Scan for the cell matching the given text and deliver its (x, y) coordinate at center. 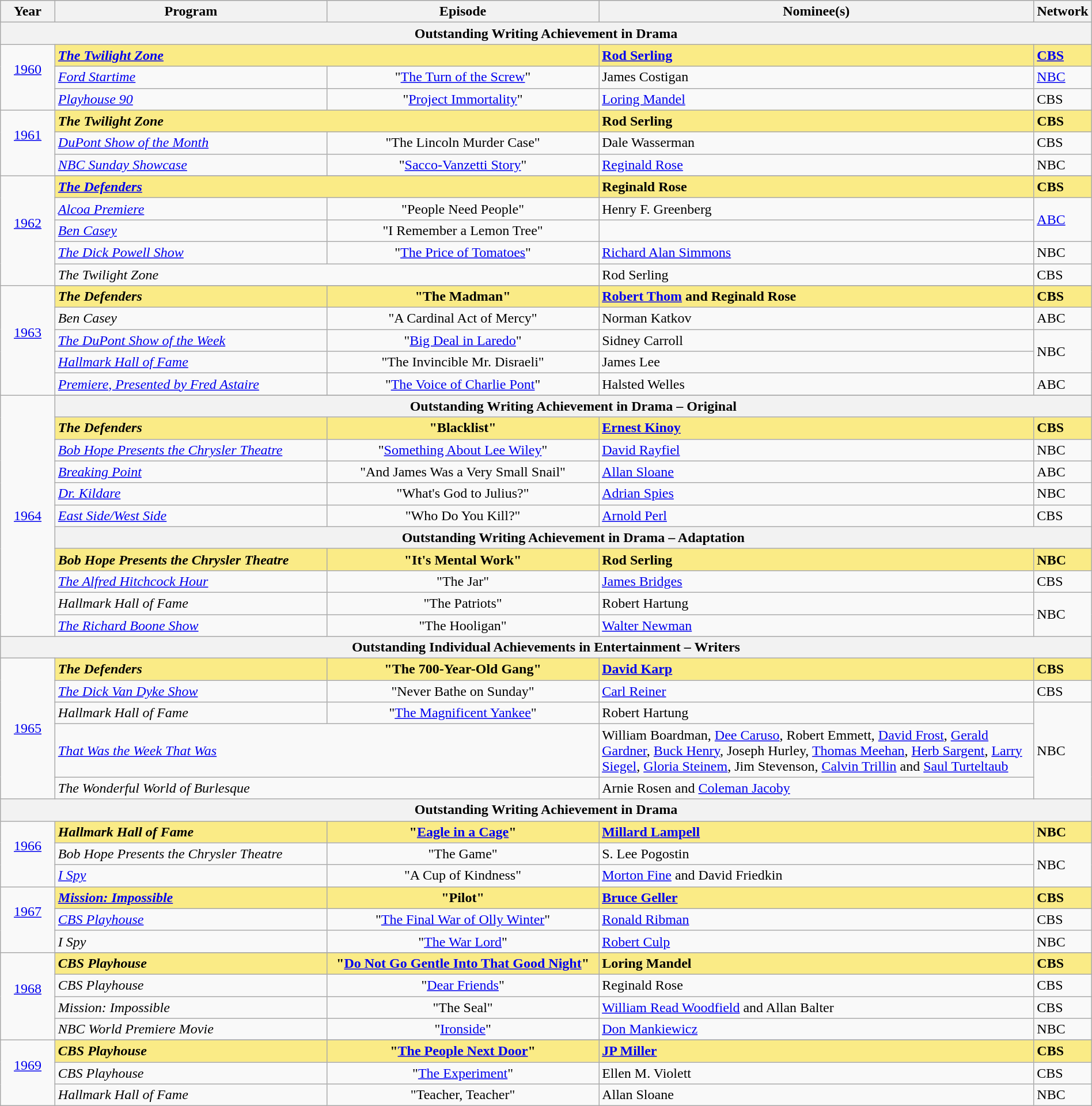
Don Mankiewicz (817, 1029)
"The Price of Tomatoes" (462, 252)
Nominee(s) (817, 12)
William Read Woodfield and Allan Balter (817, 1007)
"People Need People" (462, 209)
"The Seal" (462, 1007)
1966 (28, 854)
Outstanding Individual Achievements in Entertainment – Writers (546, 647)
Morton Fine and David Friedkin (817, 876)
1968 (28, 996)
"The Voice of Charlie Pont" (462, 384)
Network (1063, 12)
Norman Katkov (817, 319)
Outstanding Writing Achievement in Drama – Adaptation (573, 537)
"The Invincible Mr. Disraeli" (462, 362)
Carl Reiner (817, 691)
1967 (28, 919)
"The Turn of the Screw" (462, 77)
Ernest Kinoy (817, 428)
Robert Culp (817, 941)
Richard Alan Simmons (817, 252)
Dale Wasserman (817, 143)
The Richard Boone Show (191, 625)
"The Jar" (462, 581)
Halsted Welles (817, 384)
"The Experiment" (462, 1073)
"Eagle in a Cage" (462, 832)
"Big Deal in Laredo" (462, 340)
"The Hooligan" (462, 625)
"Who Do You Kill?" (462, 516)
Alcoa Premiere (191, 209)
"It's Mental Work" (462, 559)
1960 (28, 77)
"Do Not Go Gentle Into That Good Night" (462, 963)
1963 (28, 340)
Year (28, 12)
"A Cardinal Act of Mercy" (462, 319)
"The Patriots" (462, 603)
Breaking Point (191, 472)
Walter Newman (817, 625)
"Dear Friends" (462, 985)
That Was the Week That Was (327, 751)
1969 (28, 1073)
Arnie Rosen and Coleman Jacoby (817, 788)
Program (191, 12)
1961 (28, 143)
"Something About Lee Wiley" (462, 450)
"The 700-Year-Old Gang" (462, 669)
"The Magnificent Yankee" (462, 713)
1965 (28, 729)
East Side/West Side (191, 516)
1962 (28, 230)
"Sacco-Vanzetti Story" (462, 165)
Robert Thom and Reginald Rose (817, 297)
Playhouse 90 (191, 99)
Arnold Perl (817, 516)
Millard Lampell (817, 832)
The DuPont Show of the Week (191, 340)
Premiere, Presented by Fred Astaire (191, 384)
Dr. Kildare (191, 494)
"The People Next Door" (462, 1051)
"Teacher, Teacher" (462, 1095)
Henry F. Greenberg (817, 209)
"The Game" (462, 854)
"The War Lord" (462, 941)
Episode (462, 12)
"And James Was a Very Small Snail" (462, 472)
NBC Sunday Showcase (191, 165)
Ford Startime (191, 77)
Ronald Ribman (817, 919)
The Wonderful World of Burlesque (327, 788)
DuPont Show of the Month (191, 143)
Sidney Carroll (817, 340)
David Karp (817, 669)
"Blacklist" (462, 428)
1964 (28, 516)
David Rayfiel (817, 450)
"Ironside" (462, 1029)
The Alfred Hitchcock Hour (191, 581)
James Costigan (817, 77)
"A Cup of Kindness" (462, 876)
"I Remember a Lemon Tree" (462, 230)
S. Lee Pogostin (817, 854)
Outstanding Writing Achievement in Drama – Original (573, 406)
Bruce Geller (817, 897)
"The Final War of Olly Winter" (462, 919)
The Dick Powell Show (191, 252)
James Bridges (817, 581)
JP Miller (817, 1051)
NBC World Premiere Movie (191, 1029)
The Dick Van Dyke Show (191, 691)
James Lee (817, 362)
"What's God to Julius?" (462, 494)
"The Madman" (462, 297)
"Pilot" (462, 897)
"Project Immortality" (462, 99)
"Never Bathe on Sunday" (462, 691)
"The Lincoln Murder Case" (462, 143)
Adrian Spies (817, 494)
Ellen M. Violett (817, 1073)
